Detect which cell encompasses the target text, then output its [x, y] center coordinate. 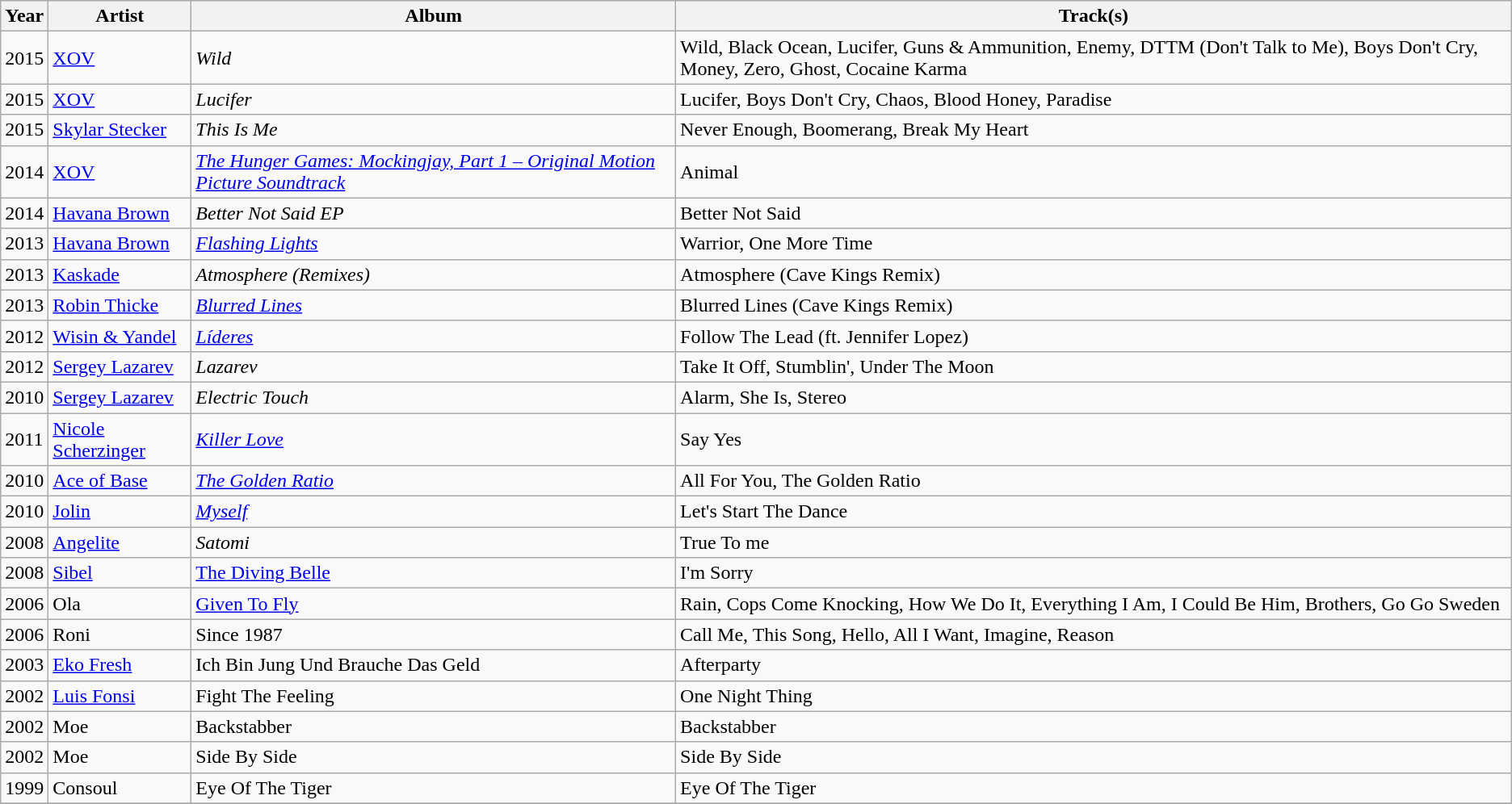
The Hunger Games: Mockingjay, Part 1 – Original Motion Picture Soundtrack [434, 171]
Fight The Feeling [434, 696]
2011 [24, 439]
Angelite [120, 542]
1999 [24, 788]
Album [434, 16]
Electric Touch [434, 397]
Never Enough, Boomerang, Break My Heart [1094, 130]
Let's Start The Dance [1094, 512]
Afterparty [1094, 665]
Myself [434, 512]
Killer Love [434, 439]
This Is Me [434, 130]
Jolin [120, 512]
Skylar Stecker [120, 130]
Better Not Said [1094, 213]
2003 [24, 665]
Blurred Lines (Cave Kings Remix) [1094, 305]
Wild [434, 58]
Take It Off, Stumblin', Under The Moon [1094, 366]
The Golden Ratio [434, 481]
Alarm, She Is, Stereo [1094, 397]
Wisin & Yandel [120, 336]
Nicole Scherzinger [120, 439]
Given To Fly [434, 604]
Artist [120, 16]
Atmosphere (Remixes) [434, 274]
Luis Fonsi [120, 696]
Lucifer, Boys Don't Cry, Chaos, Blood Honey, Paradise [1094, 99]
Flashing Lights [434, 244]
Say Yes [1094, 439]
Lucifer [434, 99]
Ich Bin Jung Und Brauche Das Geld [434, 665]
Líderes [434, 336]
I'm Sorry [1094, 573]
Follow The Lead (ft. Jennifer Lopez) [1094, 336]
Year [24, 16]
Roni [120, 634]
Rain, Cops Come Knocking, How We Do It, Everything I Am, I Could Be Him, Brothers, Go Go Sweden [1094, 604]
Better Not Said EP [434, 213]
Satomi [434, 542]
Eko Fresh [120, 665]
Kaskade [120, 274]
Warrior, One More Time [1094, 244]
All For You, The Golden Ratio [1094, 481]
Animal [1094, 171]
Sibel [120, 573]
Since 1987 [434, 634]
One Night Thing [1094, 696]
Track(s) [1094, 16]
Blurred Lines [434, 305]
Call Me, This Song, Hello, All I Want, Imagine, Reason [1094, 634]
True To me [1094, 542]
Wild, Black Ocean, Lucifer, Guns & Ammunition, Enemy, DTTM (Don't Talk to Me), Boys Don't Cry, Money, Zero, Ghost, Cocaine Karma [1094, 58]
The Diving Belle [434, 573]
Consoul [120, 788]
Atmosphere (Cave Kings Remix) [1094, 274]
Ace of Base [120, 481]
Ola [120, 604]
Lazarev [434, 366]
Robin Thicke [120, 305]
